Capture the cell that displays the provided text and extract its [X, Y] central coordinate. 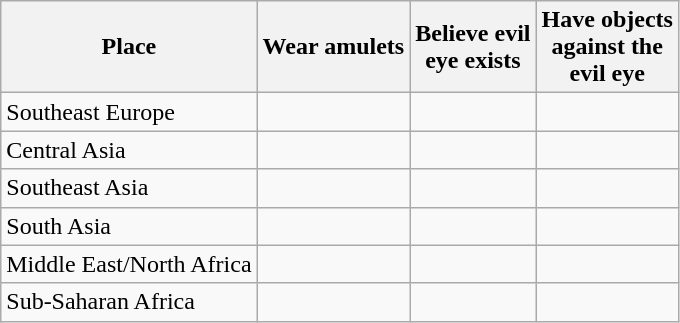
South Asia [129, 226]
Middle East/North Africa [129, 264]
Wear amulets [334, 47]
Believe evil eye exists [473, 47]
Have objects against the evil eye [607, 47]
Place [129, 47]
Sub-Saharan Africa [129, 302]
Central Asia [129, 150]
Southeast Europe [129, 112]
Southeast Asia [129, 188]
